Output the [X, Y] coordinate of the center of the cell containing the given text.  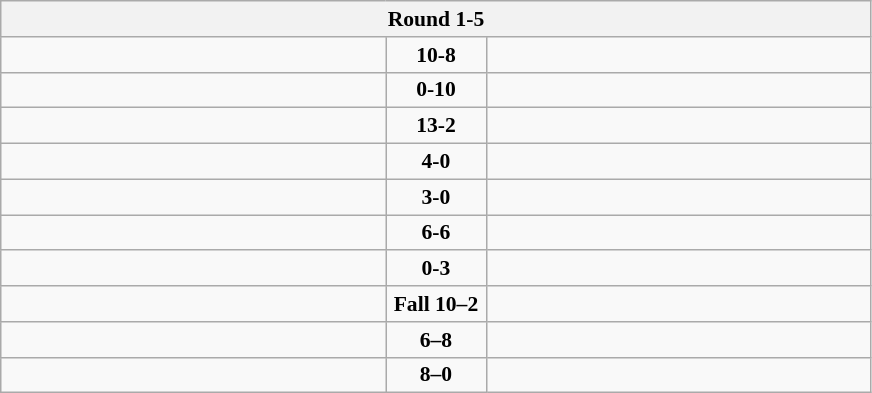
0-10 [436, 90]
10-8 [436, 55]
6–8 [436, 340]
4-0 [436, 162]
13-2 [436, 126]
Round 1-5 [436, 19]
6-6 [436, 233]
3-0 [436, 197]
Fall 10–2 [436, 304]
0-3 [436, 269]
8–0 [436, 375]
